Extract the [x, y] coordinate from the center of the cell holding the provided text.  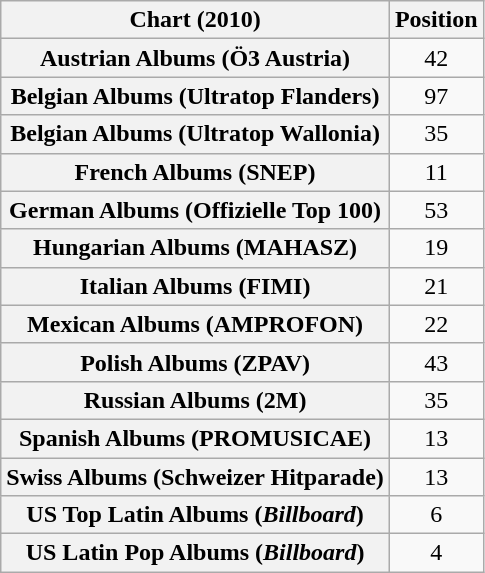
Swiss Albums (Schweizer Hitparade) [196, 477]
Polish Albums (ZPAV) [196, 362]
Hungarian Albums (MAHASZ) [196, 248]
Mexican Albums (AMPROFON) [196, 324]
21 [436, 286]
4 [436, 553]
6 [436, 515]
42 [436, 58]
German Albums (Offizielle Top 100) [196, 210]
Position [436, 20]
Russian Albums (2M) [196, 400]
19 [436, 248]
Chart (2010) [196, 20]
Italian Albums (FIMI) [196, 286]
Belgian Albums (Ultratop Flanders) [196, 96]
97 [436, 96]
Spanish Albums (PROMUSICAE) [196, 438]
Austrian Albums (Ö3 Austria) [196, 58]
French Albums (SNEP) [196, 172]
22 [436, 324]
Belgian Albums (Ultratop Wallonia) [196, 134]
US Top Latin Albums (Billboard) [196, 515]
US Latin Pop Albums (Billboard) [196, 553]
43 [436, 362]
11 [436, 172]
53 [436, 210]
